Search for the cell housing the specified text and yield its [x, y] center coordinate. 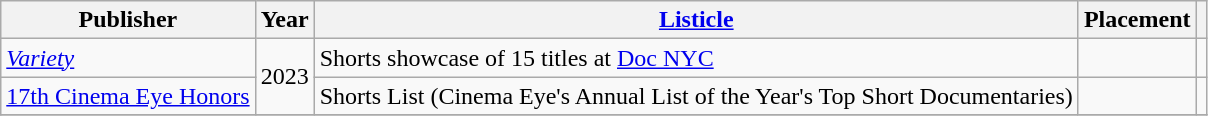
2023 [284, 77]
Placement [1137, 20]
17th Cinema Eye Honors [128, 96]
Listicle [696, 20]
Publisher [128, 20]
Shorts List (Cinema Eye's Annual List of the Year's Top Short Documentaries) [696, 96]
Variety [128, 58]
Year [284, 20]
Shorts showcase of 15 titles at Doc NYC [696, 58]
